Pinpoint the cell where the given text exists, returning its [X, Y] midpoint coordinate. 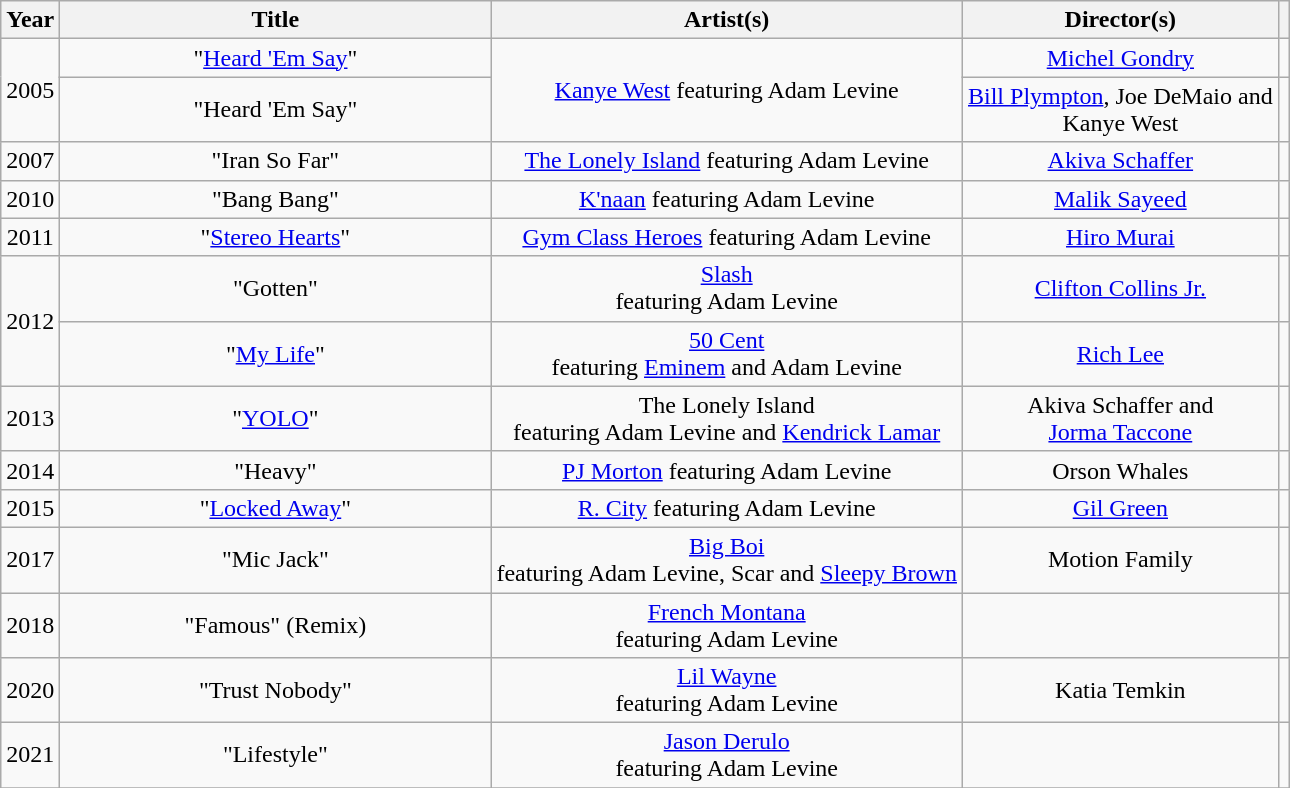
"Bang Bang" [276, 199]
PJ Morton featuring Adam Levine [727, 470]
Artist(s) [727, 20]
Michel Gondry [1120, 58]
2020 [30, 690]
Hiro Murai [1120, 237]
2014 [30, 470]
2010 [30, 199]
Orson Whales [1120, 470]
"My Life" [276, 354]
2013 [30, 418]
R. City featuring Adam Levine [727, 508]
2007 [30, 161]
Akiva Schaffer and Jorma Taccone [1120, 418]
Clifton Collins Jr. [1120, 288]
K'naan featuring Adam Levine [727, 199]
Year [30, 20]
2018 [30, 624]
Katia Temkin [1120, 690]
Akiva Schaffer [1120, 161]
Gym Class Heroes featuring Adam Levine [727, 237]
2017 [30, 560]
"YOLO" [276, 418]
"Locked Away" [276, 508]
The Lonely Island featuring Adam Levine [727, 161]
"Trust Nobody" [276, 690]
2015 [30, 508]
50 Cent featuring Eminem and Adam Levine [727, 354]
"Heavy" [276, 470]
French Montana featuring Adam Levine [727, 624]
2011 [30, 237]
2012 [30, 321]
"Mic Jack" [276, 560]
Gil Green [1120, 508]
2021 [30, 756]
Director(s) [1120, 20]
Title [276, 20]
Big Boi featuring Adam Levine, Scar and Sleepy Brown [727, 560]
"Stereo Hearts" [276, 237]
Lil Wayne featuring Adam Levine [727, 690]
2005 [30, 90]
The Lonely Island featuring Adam Levine and Kendrick Lamar [727, 418]
"Iran So Far" [276, 161]
Kanye West featuring Adam Levine [727, 90]
Motion Family [1120, 560]
"Famous" (Remix) [276, 624]
Rich Lee [1120, 354]
Jason Derulo featuring Adam Levine [727, 756]
"Gotten" [276, 288]
Bill Plympton, Joe DeMaio and Kanye West [1120, 110]
"Lifestyle" [276, 756]
Slash featuring Adam Levine [727, 288]
Malik Sayeed [1120, 199]
